Return the [X, Y] coordinate for the center point of the cell that contains the specified text.  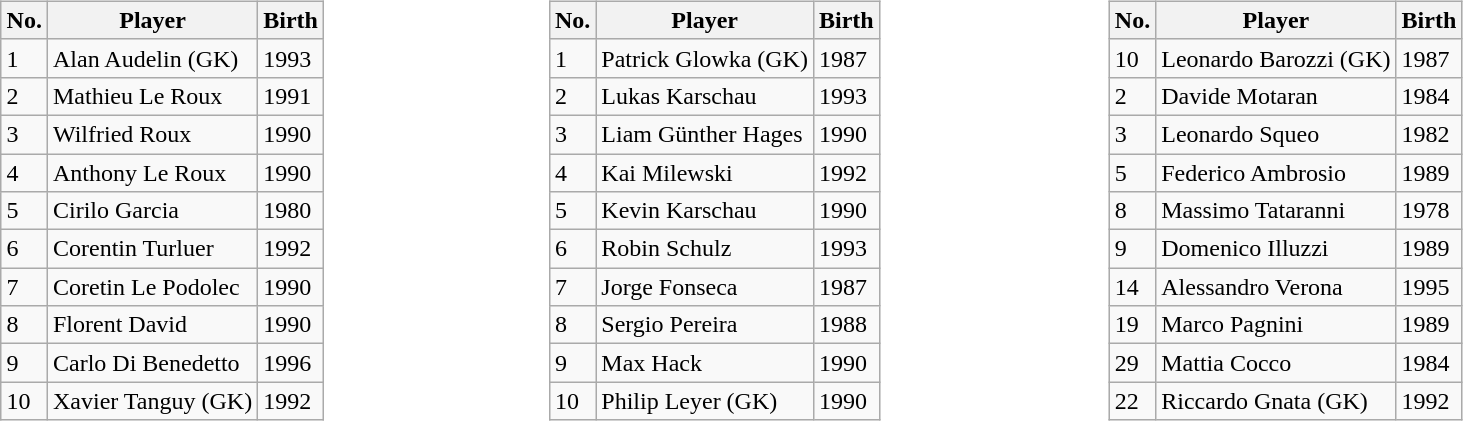
Riccardo Gnata (GK) [1276, 401]
Jorge Fonseca [705, 287]
1988 [846, 325]
Max Hack [705, 363]
1980 [291, 211]
Xavier Tanguy (GK) [152, 401]
1978 [1429, 211]
Cirilo Garcia [152, 211]
Alan Audelin (GK) [152, 58]
1996 [291, 363]
Robin Schulz [705, 249]
29 [1132, 363]
22 [1132, 401]
Coretin Le Podolec [152, 287]
Patrick Glowka (GK) [705, 58]
Mattia Cocco [1276, 363]
Leonardo Barozzi (GK) [1276, 58]
Federico Ambrosio [1276, 173]
14 [1132, 287]
Florent David [152, 325]
19 [1132, 325]
Mathieu Le Roux [152, 96]
Lukas Karschau [705, 96]
Alessandro Verona [1276, 287]
1991 [291, 96]
Philip Leyer (GK) [705, 401]
1995 [1429, 287]
Wilfried Roux [152, 134]
Kai Milewski [705, 173]
Leonardo Squeo [1276, 134]
Massimo Tataranni [1276, 211]
Marco Pagnini [1276, 325]
Kevin Karschau [705, 211]
Davide Motaran [1276, 96]
1982 [1429, 134]
Sergio Pereira [705, 325]
Anthony Le Roux [152, 173]
Domenico Illuzzi [1276, 249]
Carlo Di Benedetto [152, 363]
Corentin Turluer [152, 249]
Liam Günther Hages [705, 134]
